Return the (x, y) coordinate for the center point of the cell that contains the specified text.  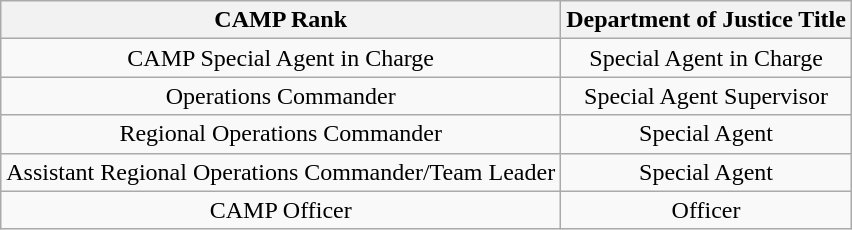
Special Agent in Charge (706, 58)
Operations Commander (281, 96)
CAMP Special Agent in Charge (281, 58)
Department of Justice Title (706, 20)
Special Agent Supervisor (706, 96)
CAMP Officer (281, 210)
CAMP Rank (281, 20)
Assistant Regional Operations Commander/Team Leader (281, 172)
Regional Operations Commander (281, 134)
Officer (706, 210)
